Identify which cell holds the provided text, then report its (X, Y) central coordinate. 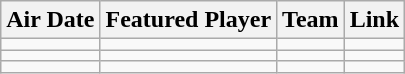
Team (311, 20)
Air Date (50, 20)
Featured Player (188, 20)
Link (374, 20)
